Determine the (X, Y) coordinate at the center of the cell enclosing the given text.  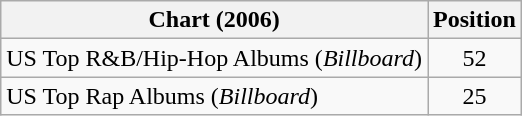
52 (475, 58)
25 (475, 96)
Chart (2006) (214, 20)
US Top Rap Albums (Billboard) (214, 96)
US Top R&B/Hip-Hop Albums (Billboard) (214, 58)
Position (475, 20)
